From the cell containing the given text, extract its center point as [x, y] coordinate. 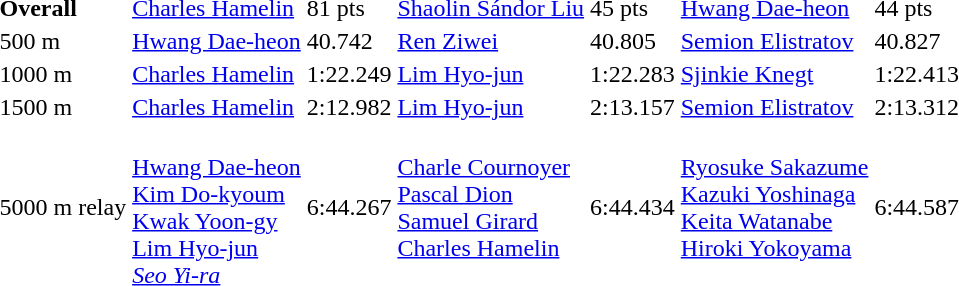
1:22.249 [349, 74]
1:22.283 [633, 74]
Ren Ziwei [491, 41]
2:13.157 [633, 107]
Hwang Dae-heon [217, 41]
40.805 [633, 41]
2:12.982 [349, 107]
Sjinkie Knegt [774, 74]
40.742 [349, 41]
